Pinpoint the cell where the given text exists, returning its [x, y] midpoint coordinate. 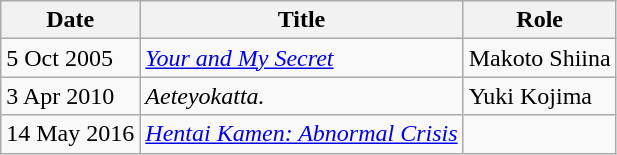
14 May 2016 [70, 134]
Role [540, 20]
3 Apr 2010 [70, 96]
Aeteyokatta. [302, 96]
Yuki Kojima [540, 96]
Hentai Kamen: Abnormal Crisis [302, 134]
Makoto Shiina [540, 58]
Title [302, 20]
5 Oct 2005 [70, 58]
Date [70, 20]
Your and My Secret [302, 58]
